Extract the [X, Y] coordinate from the center of the cell holding the provided text.  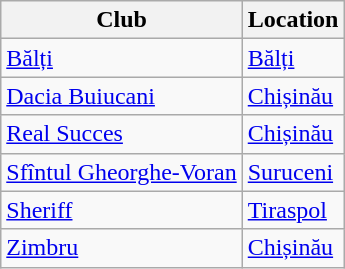
Zimbru [122, 248]
Real Succes [122, 134]
Sfîntul Gheorghe-Voran [122, 172]
Suruceni [293, 172]
Tiraspol [293, 210]
Sheriff [122, 210]
Club [122, 20]
Dacia Buiucani [122, 96]
Location [293, 20]
